For the text-containing cell, return its midpoint in [X, Y] coordinate format. 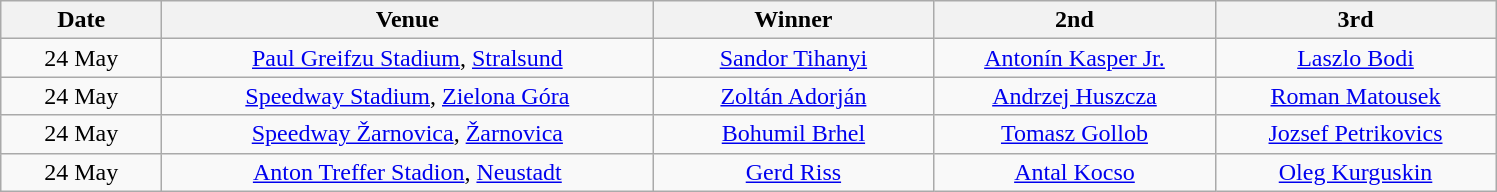
Antal Kocso [1074, 172]
2nd [1074, 20]
Laszlo Bodi [1356, 58]
Winner [794, 20]
Tomasz Gollob [1074, 134]
Bohumil Brhel [794, 134]
Sandor Tihanyi [794, 58]
Gerd Riss [794, 172]
Date [82, 20]
Antonín Kasper Jr. [1074, 58]
Anton Treffer Stadion, Neustadt [408, 172]
3rd [1356, 20]
Speedway Žarnovica, Žarnovica [408, 134]
Speedway Stadium, Zielona Góra [408, 96]
Andrzej Huszcza [1074, 96]
Venue [408, 20]
Paul Greifzu Stadium, Stralsund [408, 58]
Jozsef Petrikovics [1356, 134]
Roman Matousek [1356, 96]
Zoltán Adorján [794, 96]
Oleg Kurguskin [1356, 172]
